Extract the [x, y] coordinate from the center of the cell holding the provided text.  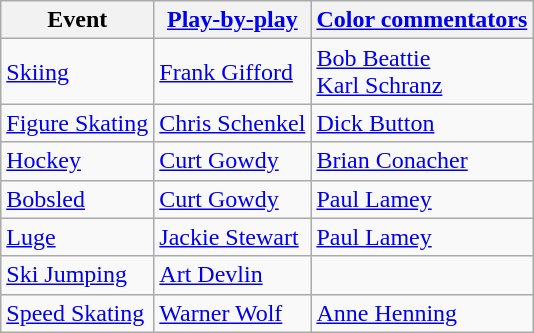
Jackie Stewart [232, 237]
Event [78, 20]
Skiing [78, 72]
Ski Jumping [78, 275]
Brian Conacher [422, 161]
Bob BeattieKarl Schranz [422, 72]
Speed Skating [78, 313]
Play-by-play [232, 20]
Luge [78, 237]
Color commentators [422, 20]
Hockey [78, 161]
Figure Skating [78, 123]
Dick Button [422, 123]
Art Devlin [232, 275]
Chris Schenkel [232, 123]
Warner Wolf [232, 313]
Bobsled [78, 199]
Anne Henning [422, 313]
Frank Gifford [232, 72]
